Find where the given text appears and provide that cell's center as [x, y] coordinate. 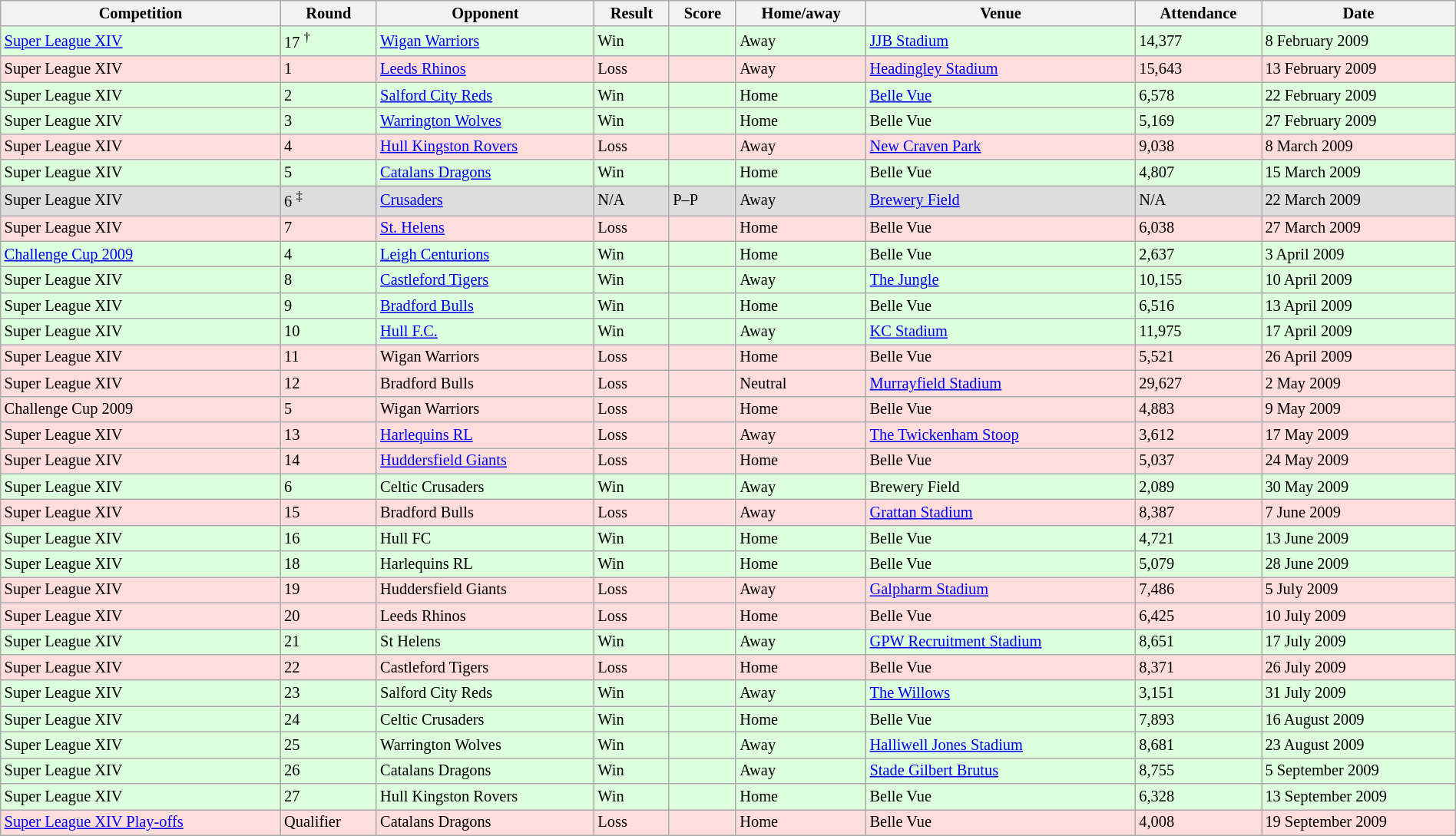
Date [1359, 13]
8 [329, 280]
8 March 2009 [1359, 147]
8,371 [1198, 667]
14,377 [1198, 41]
2,637 [1198, 254]
10 [329, 332]
New Craven Park [1001, 147]
Result [632, 13]
15 March 2009 [1359, 173]
10 April 2009 [1359, 280]
8 February 2009 [1359, 41]
Crusaders [485, 200]
Qualifier [329, 822]
5,169 [1198, 121]
4,008 [1198, 822]
5,079 [1198, 564]
3,151 [1198, 693]
27 February 2009 [1359, 121]
8,651 [1198, 642]
Grattan Stadium [1001, 512]
Attendance [1198, 13]
St Helens [485, 642]
2,089 [1198, 487]
5 September 2009 [1359, 771]
Hull F.C. [485, 332]
13 June 2009 [1359, 538]
18 [329, 564]
21 [329, 642]
Galpharm Stadium [1001, 590]
17 May 2009 [1359, 435]
St. Helens [485, 228]
24 May 2009 [1359, 461]
27 [329, 797]
6,425 [1198, 616]
10,155 [1198, 280]
20 [329, 616]
13 September 2009 [1359, 797]
9 May 2009 [1359, 409]
6,038 [1198, 228]
4,721 [1198, 538]
9,038 [1198, 147]
7,893 [1198, 719]
P–P [702, 200]
13 February 2009 [1359, 69]
5,521 [1198, 357]
2 May 2009 [1359, 383]
8,387 [1198, 512]
13 [329, 435]
9 [329, 306]
23 [329, 693]
The Willows [1001, 693]
Leigh Centurions [485, 254]
12 [329, 383]
17 July 2009 [1359, 642]
17 April 2009 [1359, 332]
31 July 2009 [1359, 693]
16 August 2009 [1359, 719]
1 [329, 69]
Venue [1001, 13]
6,516 [1198, 306]
8,755 [1198, 771]
Home/away [800, 13]
22 [329, 667]
Halliwell Jones Stadium [1001, 745]
22 February 2009 [1359, 95]
JJB Stadium [1001, 41]
27 March 2009 [1359, 228]
14 [329, 461]
7 June 2009 [1359, 512]
11 [329, 357]
Murrayfield Stadium [1001, 383]
The Twickenham Stoop [1001, 435]
23 August 2009 [1359, 745]
5,037 [1198, 461]
Score [702, 13]
7 [329, 228]
6 [329, 487]
26 July 2009 [1359, 667]
3 [329, 121]
26 [329, 771]
Hull FC [485, 538]
6,578 [1198, 95]
22 March 2009 [1359, 200]
6,328 [1198, 797]
26 April 2009 [1359, 357]
GPW Recruitment Stadium [1001, 642]
16 [329, 538]
19 September 2009 [1359, 822]
29,627 [1198, 383]
5 July 2009 [1359, 590]
15,643 [1198, 69]
17 † [329, 41]
Competition [141, 13]
Stade Gilbert Brutus [1001, 771]
7,486 [1198, 590]
15 [329, 512]
Opponent [485, 13]
2 [329, 95]
3 April 2009 [1359, 254]
24 [329, 719]
28 June 2009 [1359, 564]
8,681 [1198, 745]
KC Stadium [1001, 332]
13 April 2009 [1359, 306]
Round [329, 13]
30 May 2009 [1359, 487]
Headingley Stadium [1001, 69]
Super League XIV Play-offs [141, 822]
Neutral [800, 383]
4,807 [1198, 173]
25 [329, 745]
11,975 [1198, 332]
6 ‡ [329, 200]
3,612 [1198, 435]
19 [329, 590]
The Jungle [1001, 280]
4,883 [1198, 409]
10 July 2009 [1359, 616]
